Scan for the cell matching the given text and deliver its (X, Y) coordinate at center. 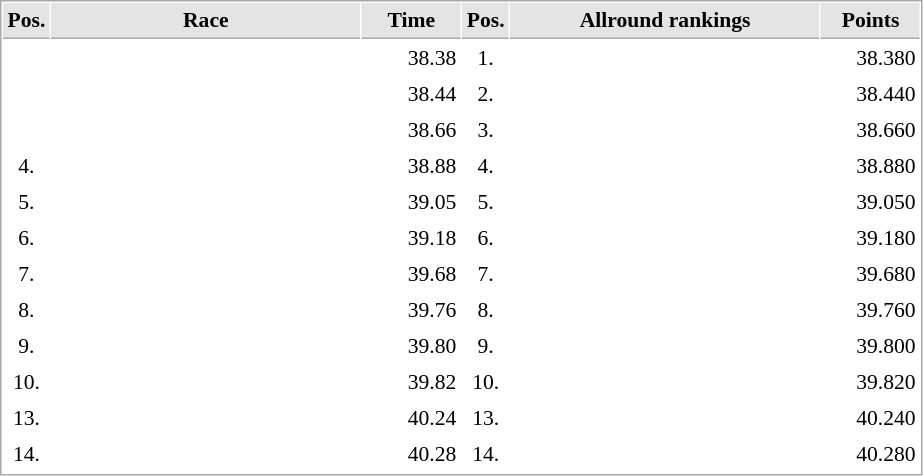
40.24 (412, 417)
1. (486, 57)
40.280 (870, 453)
39.680 (870, 273)
39.180 (870, 237)
38.38 (412, 57)
3. (486, 129)
39.68 (412, 273)
39.760 (870, 309)
Points (870, 21)
38.66 (412, 129)
38.88 (412, 165)
38.880 (870, 165)
Time (412, 21)
39.80 (412, 345)
Allround rankings (666, 21)
39.800 (870, 345)
39.82 (412, 381)
Race (206, 21)
39.050 (870, 201)
38.660 (870, 129)
39.18 (412, 237)
38.44 (412, 93)
38.380 (870, 57)
39.820 (870, 381)
38.440 (870, 93)
39.76 (412, 309)
39.05 (412, 201)
40.240 (870, 417)
40.28 (412, 453)
2. (486, 93)
